Return (X, Y) of the center of cell containing provided text 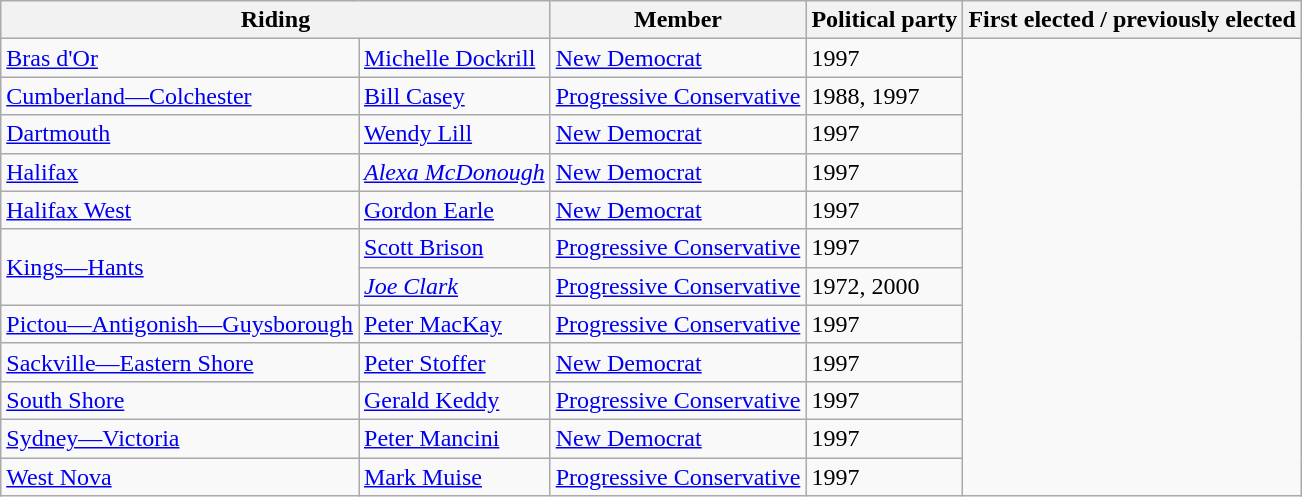
Sackville—Eastern Shore (180, 362)
Pictou—Antigonish—Guysborough (180, 324)
Joe Clark (454, 286)
Peter Stoffer (454, 362)
Bras d'Or (180, 58)
Gerald Keddy (454, 400)
South Shore (180, 400)
Sydney—Victoria (180, 438)
Halifax West (180, 210)
Michelle Dockrill (454, 58)
Halifax (180, 172)
Riding (276, 20)
Dartmouth (180, 134)
1972, 2000 (884, 286)
Alexa McDonough (454, 172)
Bill Casey (454, 96)
Wendy Lill (454, 134)
Peter Mancini (454, 438)
Political party (884, 20)
Member (678, 20)
Kings—Hants (180, 267)
First elected / previously elected (1132, 20)
1988, 1997 (884, 96)
Cumberland—Colchester (180, 96)
Scott Brison (454, 248)
Gordon Earle (454, 210)
West Nova (180, 477)
Peter MacKay (454, 324)
Mark Muise (454, 477)
